Pinpoint the cell where the given text exists, returning its [x, y] midpoint coordinate. 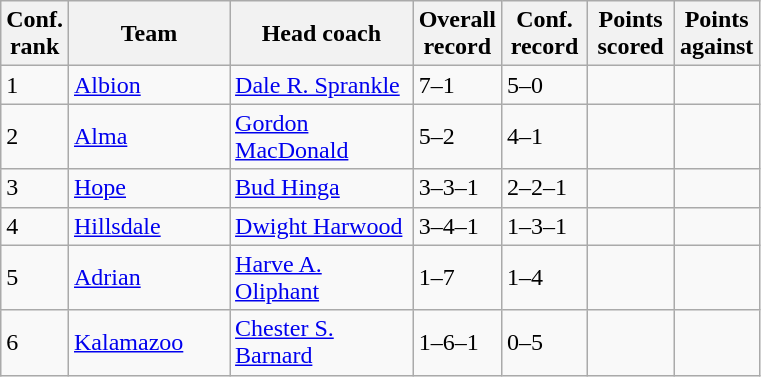
Gordon MacDonald [322, 136]
Head coach [322, 34]
Conf. rank [35, 34]
Adrian [148, 278]
5–2 [457, 136]
1–3–1 [544, 226]
Points against [717, 34]
Conf. record [544, 34]
Dale R. Sprankle [322, 85]
Team [148, 34]
1 [35, 85]
Dwight Harwood [322, 226]
5–0 [544, 85]
1–4 [544, 278]
Points scored [631, 34]
Harve A. Oliphant [322, 278]
0–5 [544, 342]
Hope [148, 188]
3–3–1 [457, 188]
Alma [148, 136]
Chester S. Barnard [322, 342]
Bud Hinga [322, 188]
4 [35, 226]
Kalamazoo [148, 342]
3 [35, 188]
1–6–1 [457, 342]
Overall record [457, 34]
1–7 [457, 278]
3–4–1 [457, 226]
5 [35, 278]
Albion [148, 85]
7–1 [457, 85]
2–2–1 [544, 188]
2 [35, 136]
4–1 [544, 136]
Hillsdale [148, 226]
6 [35, 342]
